Output the (X, Y) coordinate of the center of the cell containing the given text.  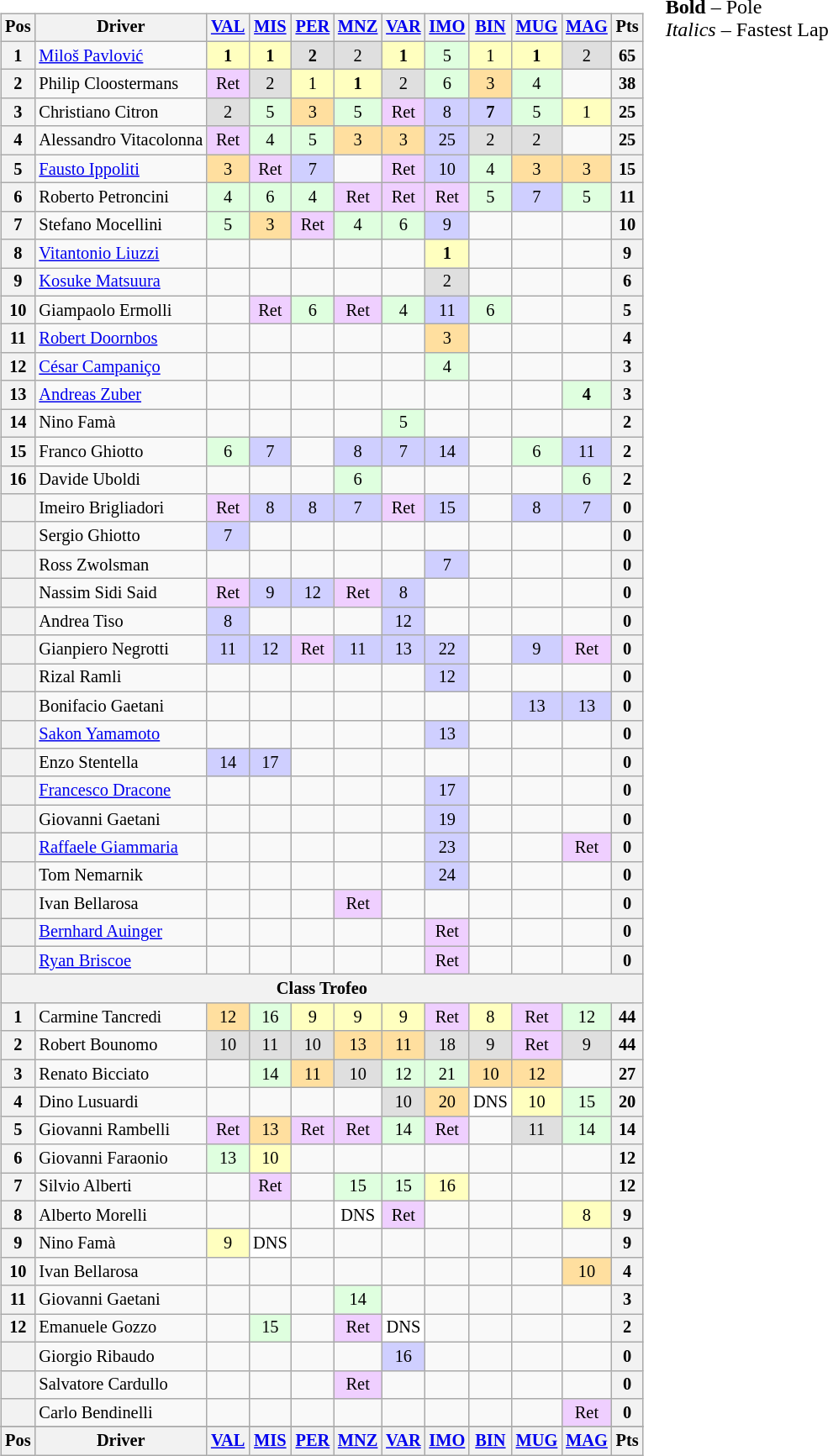
Stefano Mocellini (121, 225)
Robert Doornbos (121, 339)
Bonifacio Gaetani (121, 706)
Fausto Ippoliti (121, 169)
27 (627, 1074)
Philip Cloostermans (121, 84)
23 (447, 848)
21 (447, 1074)
Sakon Yamamoto (121, 734)
Vitantonio Liuzzi (121, 254)
Ross Zwolsman (121, 565)
Silvio Alberti (121, 1187)
Christiano Citron (121, 113)
Giovanni Rambelli (121, 1130)
Miloš Pavlović (121, 55)
38 (627, 84)
Alberto Morelli (121, 1215)
Carlo Bendinelli (121, 1413)
César Campaniço (121, 367)
Francesco Dracone (121, 791)
Enzo Stentella (121, 763)
Nassim Sidi Said (121, 593)
Andrea Tiso (121, 621)
Kosuke Matsuura (121, 282)
18 (447, 1045)
Carmine Tancredi (121, 1017)
Renato Bicciato (121, 1074)
Robert Bounomo (121, 1045)
Emanuele Gozzo (121, 1328)
65 (627, 55)
Gianpiero Negrotti (121, 649)
Alessandro Vitacolonna (121, 140)
Davide Uboldi (121, 480)
22 (447, 649)
Sergio Ghiotto (121, 536)
Salvatore Cardullo (121, 1385)
Rizal Ramli (121, 678)
Dino Lusuardi (121, 1102)
Giovanni Faraonio (121, 1159)
Giorgio Ribaudo (121, 1356)
Bernhard Auinger (121, 933)
Tom Nemarnik (121, 875)
Andreas Zuber (121, 395)
Roberto Petroncini (121, 197)
Franco Ghiotto (121, 451)
24 (447, 875)
Raffaele Giammaria (121, 848)
19 (447, 819)
Imeiro Brigliadori (121, 508)
Giampaolo Ermolli (121, 310)
Class Trofeo (321, 989)
Ryan Briscoe (121, 960)
